Extract the (x, y) coordinate from the center of the cell holding the provided text.  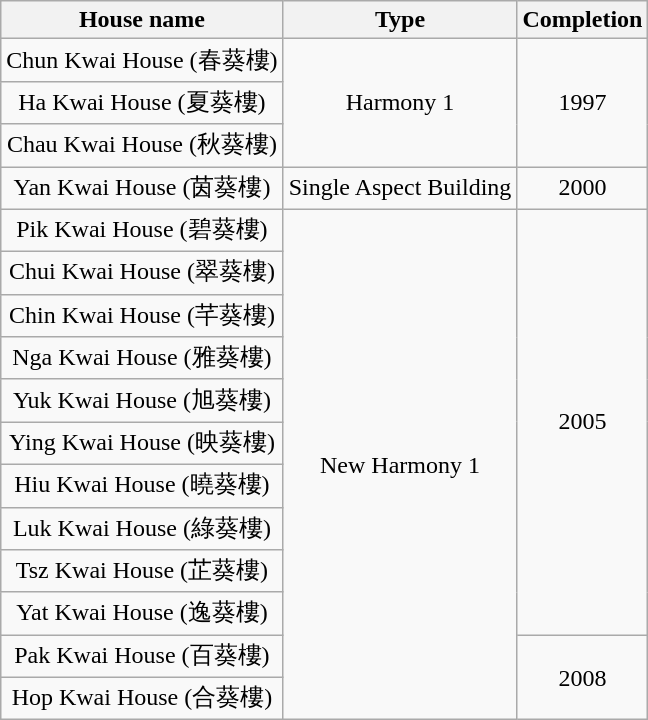
Chun Kwai House (春葵樓) (142, 60)
Hop Kwai House (合葵樓) (142, 698)
1997 (582, 103)
Ying Kwai House (映葵樓) (142, 444)
House name (142, 20)
Yat Kwai House (逸葵樓) (142, 614)
Type (400, 20)
Hiu Kwai House (曉葵樓) (142, 486)
2005 (582, 422)
Pak Kwai House (百葵樓) (142, 656)
Ha Kwai House (夏葵樓) (142, 102)
Harmony 1 (400, 103)
2008 (582, 678)
Completion (582, 20)
Chui Kwai House (翠葵樓) (142, 274)
Single Aspect Building (400, 188)
Chin Kwai House (芊葵樓) (142, 316)
Yan Kwai House (茵葵樓) (142, 188)
Tsz Kwai House (芷葵樓) (142, 572)
Yuk Kwai House (旭葵樓) (142, 400)
Chau Kwai House (秋葵樓) (142, 146)
New Harmony 1 (400, 464)
Luk Kwai House (綠葵樓) (142, 528)
Nga Kwai House (雅葵樓) (142, 358)
2000 (582, 188)
Pik Kwai House (碧葵樓) (142, 230)
